For the text-containing cell, return its midpoint in (x, y) coordinate format. 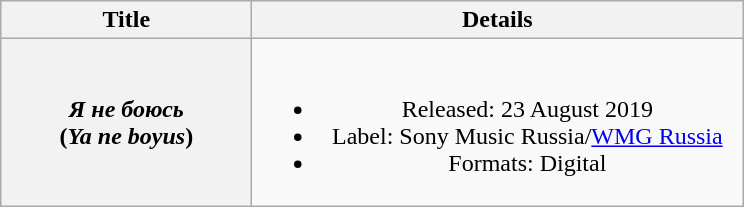
Released: 23 August 2019Label: Sony Music Russia/WMG RussiaFormats: Digital (498, 122)
Я не боюсь(Ya ne boyus) (126, 122)
Details (498, 20)
Title (126, 20)
